Locate the cell with the specified text and output its [X, Y] center coordinate. 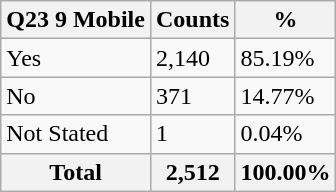
1 [192, 134]
14.77% [286, 96]
2,140 [192, 58]
Not Stated [76, 134]
Counts [192, 20]
Q23 9 Mobile [76, 20]
No [76, 96]
Total [76, 172]
2,512 [192, 172]
371 [192, 96]
85.19% [286, 58]
0.04% [286, 134]
Yes [76, 58]
100.00% [286, 172]
% [286, 20]
